Detect which cell encompasses the target text, then output its (X, Y) center coordinate. 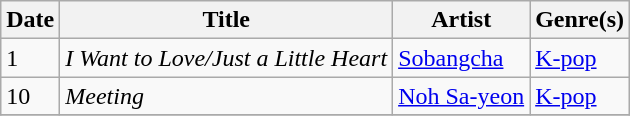
Artist (462, 20)
Date (30, 20)
Title (226, 20)
Noh Sa-yeon (462, 96)
10 (30, 96)
Sobangcha (462, 58)
1 (30, 58)
I Want to Love/Just a Little Heart (226, 58)
Genre(s) (580, 20)
Meeting (226, 96)
